Identify which cell holds the provided text, then report its (X, Y) central coordinate. 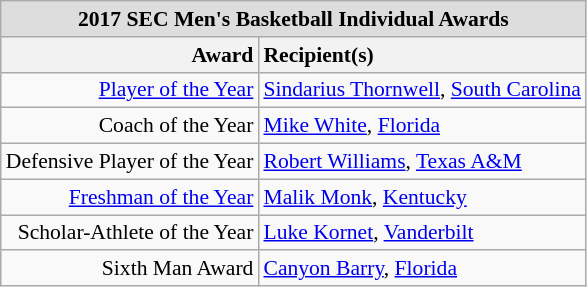
Coach of the Year (130, 126)
Recipient(s) (422, 55)
Scholar-Athlete of the Year (130, 233)
Sindarius Thornwell, South Carolina (422, 90)
Player of the Year (130, 90)
Defensive Player of the Year (130, 162)
Malik Monk, Kentucky (422, 197)
Sixth Man Award (130, 269)
Mike White, Florida (422, 126)
2017 SEC Men's Basketball Individual Awards (294, 19)
Luke Kornet, Vanderbilt (422, 233)
Award (130, 55)
Robert Williams, Texas A&M (422, 162)
Freshman of the Year (130, 197)
Canyon Barry, Florida (422, 269)
